Return the [x, y] coordinate for the center point of the cell that contains the specified text.  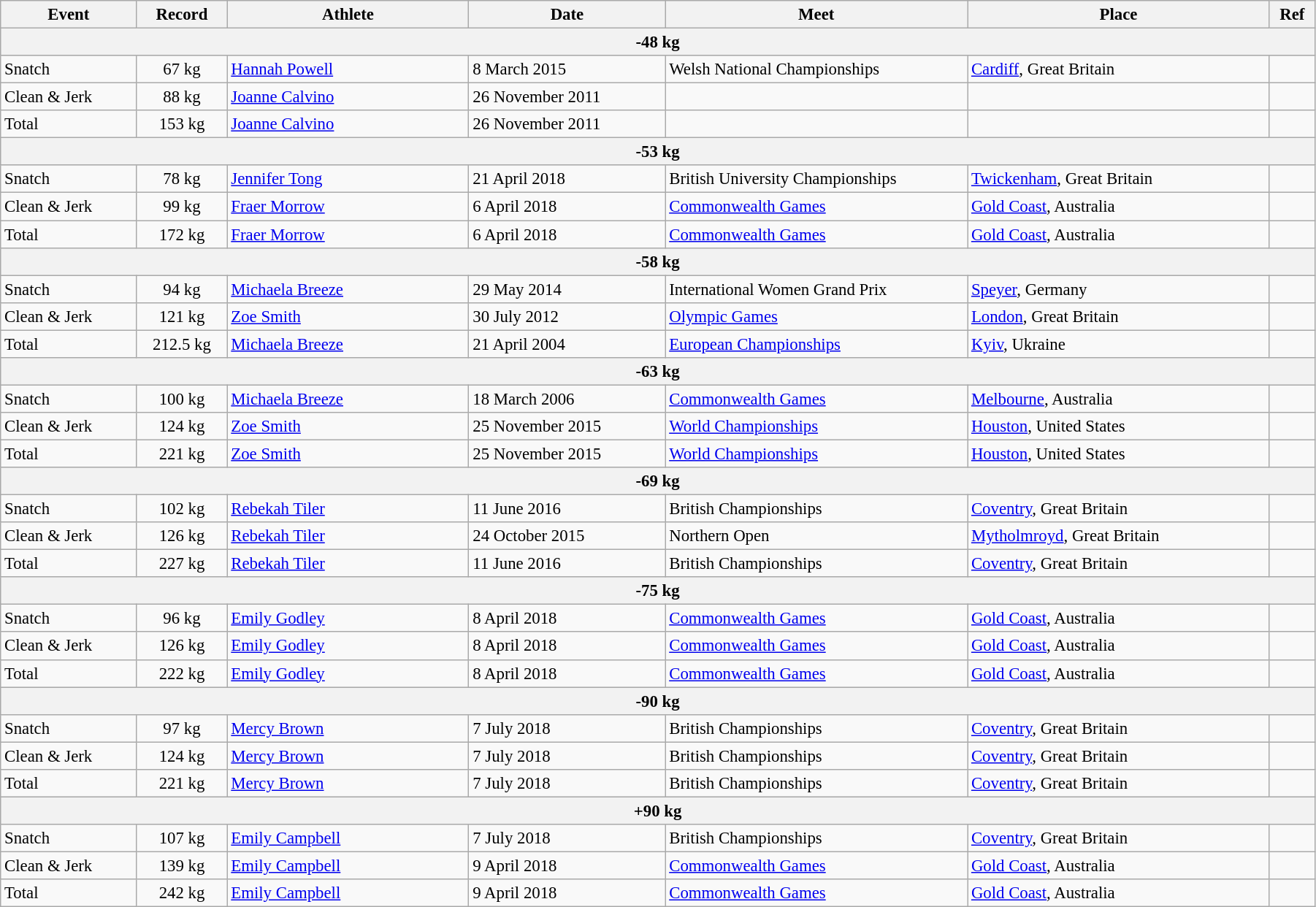
Record [182, 15]
227 kg [182, 564]
Cardiff, Great Britain [1119, 69]
100 kg [182, 399]
67 kg [182, 69]
212.5 kg [182, 344]
242 kg [182, 893]
Twickenham, Great Britain [1119, 179]
London, Great Britain [1119, 316]
Ref [1292, 15]
8 March 2015 [567, 69]
24 October 2015 [567, 536]
-63 kg [658, 372]
18 March 2006 [567, 399]
222 kg [182, 673]
-69 kg [658, 481]
+90 kg [658, 811]
Jennifer Tong [348, 179]
99 kg [182, 207]
Hannah Powell [348, 69]
88 kg [182, 97]
Melbourne, Australia [1119, 399]
30 July 2012 [567, 316]
Welsh National Championships [816, 69]
102 kg [182, 509]
Mytholmroyd, Great Britain [1119, 536]
107 kg [182, 838]
153 kg [182, 124]
29 May 2014 [567, 289]
-58 kg [658, 261]
European Championships [816, 344]
Kyiv, Ukraine [1119, 344]
Date [567, 15]
121 kg [182, 316]
Northern Open [816, 536]
International Women Grand Prix [816, 289]
Event [69, 15]
British University Championships [816, 179]
96 kg [182, 619]
-48 kg [658, 42]
172 kg [182, 234]
139 kg [182, 865]
21 April 2004 [567, 344]
Speyer, Germany [1119, 289]
-53 kg [658, 152]
97 kg [182, 728]
21 April 2018 [567, 179]
-90 kg [658, 701]
78 kg [182, 179]
94 kg [182, 289]
Meet [816, 15]
Athlete [348, 15]
-75 kg [658, 591]
Olympic Games [816, 316]
Place [1119, 15]
